Search for the cell housing the specified text and yield its [X, Y] center coordinate. 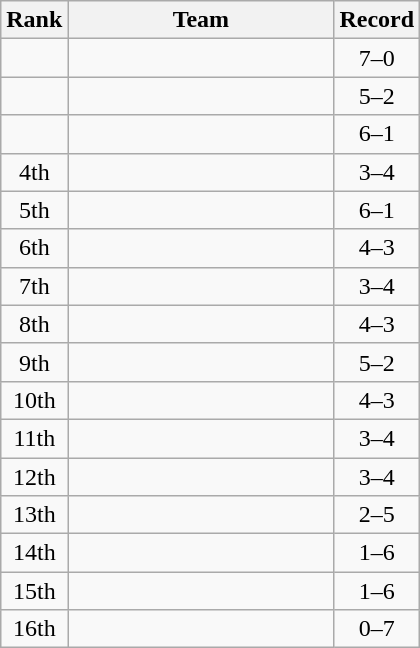
5th [34, 210]
2–5 [377, 515]
10th [34, 400]
16th [34, 629]
7th [34, 286]
6th [34, 248]
4th [34, 172]
Team [201, 20]
14th [34, 553]
13th [34, 515]
Record [377, 20]
Rank [34, 20]
7–0 [377, 58]
8th [34, 324]
0–7 [377, 629]
11th [34, 438]
15th [34, 591]
9th [34, 362]
12th [34, 477]
